Pinpoint the cell where the given text exists, returning its (x, y) midpoint coordinate. 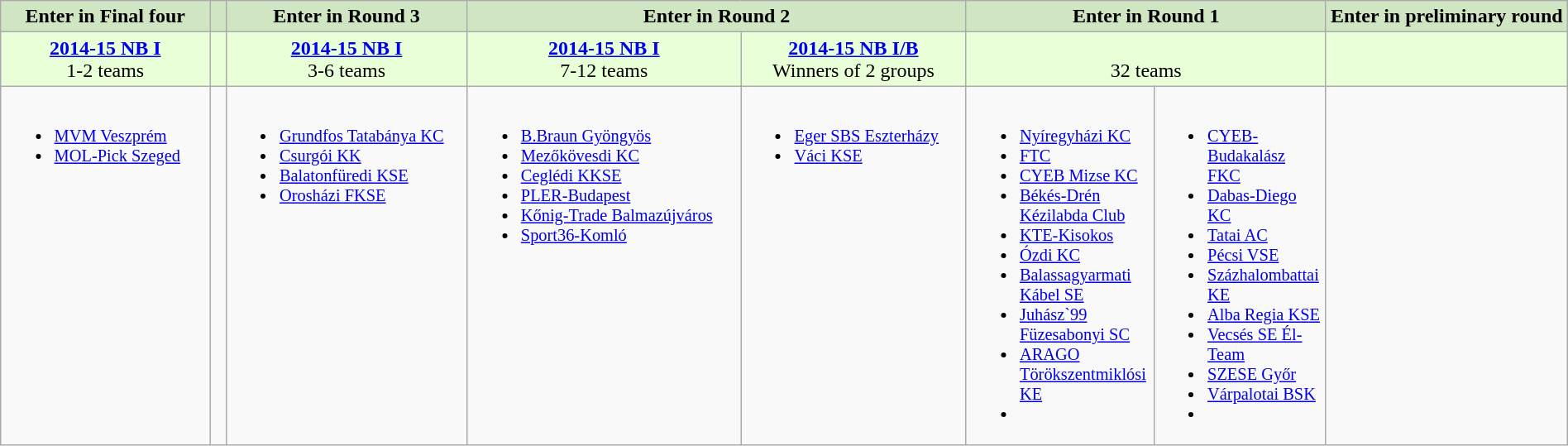
B.Braun GyöngyösMezőkövesdi KCCeglédi KKSEPLER-BudapestKőnig-Trade BalmazújvárosSport36-Komló (604, 266)
Enter in Round 3 (347, 17)
CYEB-Budakalász FKCDabas-Diego KCTatai ACPécsi VSESzázhalombattai KEAlba Regia KSEVecsés SE Él-TeamSZESE GyőrVárpalotai BSK (1240, 266)
2014-15 NB I7-12 teams (604, 60)
Nyíregyházi KCFTCCYEB Mizse KCBékés-Drén Kézilabda ClubKTE-KisokosÓzdi KCBalassagyarmati Kábel SEJuhász`99 Füzesabonyi SCARAGO Törökszentmiklósi KE (1060, 266)
Eger SBS EszterházyVáci KSE (853, 266)
Enter in preliminary round (1446, 17)
2014-15 NB I1-2 teams (106, 60)
32 teams (1146, 60)
Enter in Round 1 (1146, 17)
Grundfos Tatabánya KCCsurgói KKBalatonfüredi KSEOrosházi FKSE (347, 266)
2014-15 NB I3-6 teams (347, 60)
2014-15 NB I/BWinners of 2 groups (853, 60)
MVM VeszprémMOL-Pick Szeged (106, 266)
Enter in Round 2 (716, 17)
Enter in Final four (106, 17)
